Identify which cell holds the provided text, then report its (X, Y) central coordinate. 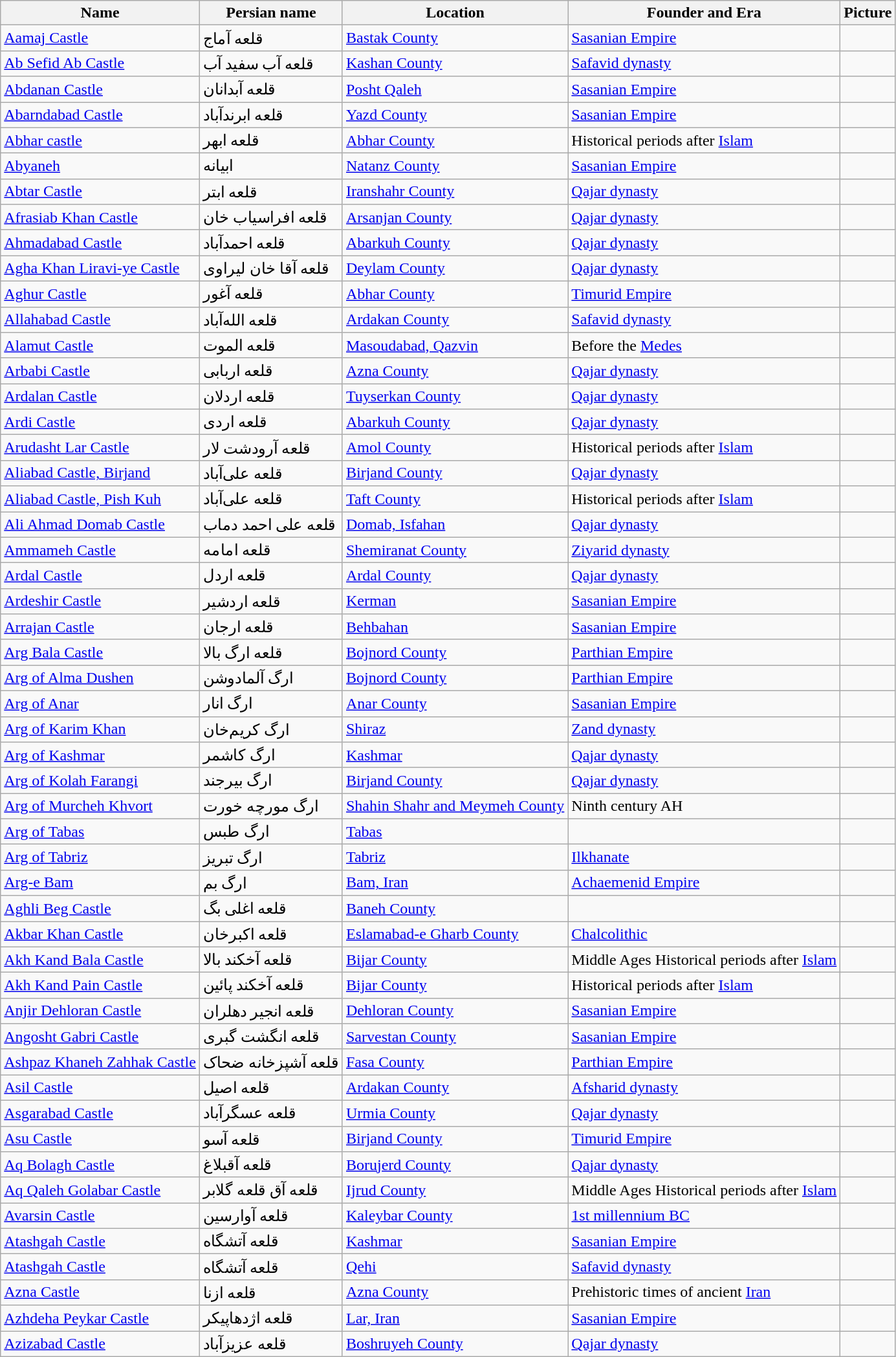
ابيانه (270, 166)
قلعه الموت (270, 346)
Anar County (455, 703)
Abhar castle (100, 140)
Akbar Khan Castle (100, 934)
Ab Sefid Ab Castle (100, 63)
Tabriz (455, 857)
Urmia County (455, 1113)
قلعه علی احمد دماب (270, 524)
Shahin Shahr and Meymeh County (455, 806)
Picture (868, 13)
ارگ بیرجند (270, 780)
Arg of Kashmar (100, 755)
Borujerd County (455, 1165)
قلعه ارجان (270, 627)
Shiraz (455, 729)
قلعه آق قلعه گلابر (270, 1190)
قلعه افراسیاب خان (270, 217)
Natanz County (455, 166)
Asil Castle (100, 1088)
Arg of Murcheh Khvort (100, 806)
Bam, Iran (455, 883)
Aliabad Castle, Pish Kuh (100, 499)
Agha Khan Liravi-ye Castle (100, 269)
قلعه الله‌آباد (270, 320)
قلعه آقا خان لیراوی (270, 269)
Arg of Karim Khan (100, 729)
ارگ مورچه خورت (270, 806)
قلعه اردی (270, 422)
قلعه احمدآباد (270, 243)
Arg of Kolah Farangi (100, 780)
Arg Bala Castle (100, 652)
Founder and Era (704, 13)
Chalcolithic (704, 934)
قلعه ابرندآباد (270, 115)
ارگ بم (270, 883)
قلعه انگشت گبری (270, 1037)
Abtar Castle (100, 192)
Arg of Tabas (100, 832)
Ninth century AH (704, 806)
Aliabad Castle, Birjand (100, 473)
Arg of Alma Dushen (100, 678)
Bastak County (455, 38)
قلعه آغور (270, 294)
Baneh County (455, 909)
Arg-e Bam (100, 883)
Arudasht Lar Castle (100, 448)
Dehloran County (455, 1011)
Avarsin Castle (100, 1216)
قلعه امامه (270, 550)
قلعه آوارسین (270, 1216)
ارگ انار (270, 703)
Ziyarid dynasty (704, 550)
Ashpaz Khaneh Zahhak Castle (100, 1062)
Ardeshir Castle (100, 601)
ارگ آلمادوشن (270, 678)
Angosht Gabri Castle (100, 1037)
قلعه آخکند پائین (270, 986)
Ardi Castle (100, 422)
Ilkhanate (704, 857)
قلعه ازنا (270, 1292)
ارگ کریم‌خان (270, 729)
قلعه ارگ بالا (270, 652)
قلعه اکبرخان (270, 934)
Amol County (455, 448)
ارگ طبس (270, 832)
Kaleybar County (455, 1216)
Azhdeha Peykar Castle (100, 1318)
قلعه اردلان (270, 397)
Ijrud County (455, 1190)
Ardalan Castle (100, 397)
Alamut Castle (100, 346)
قلعه آخکند بالا (270, 960)
قلعه آشپزخانه ضحاک (270, 1062)
قلعه آسو (270, 1139)
قلعه آب سفید آب (270, 63)
Name (100, 13)
Aghli Beg Castle (100, 909)
Aghur Castle (100, 294)
ارگ تبریز (270, 857)
Arg of Tabriz (100, 857)
Masoudabad, Qazvin (455, 346)
Abdanan Castle (100, 89)
Arg of Anar (100, 703)
Fasa County (455, 1062)
Aq Qaleh Golabar Castle (100, 1190)
قلعه آماج (270, 38)
Zand dynasty (704, 729)
Yazd County (455, 115)
Lar, Iran (455, 1318)
Location (455, 13)
قلعه انجیر دهلران (270, 1011)
Ali Ahmad Domab Castle (100, 524)
Abyaneh (100, 166)
Domab, Isfahan (455, 524)
Sarvestan County (455, 1037)
Taft County (455, 499)
Azizabad Castle (100, 1343)
Posht Qaleh (455, 89)
قلعه ابهر (270, 140)
Anjir Dehloran Castle (100, 1011)
Achaemenid Empire (704, 883)
Tuyserkan County (455, 397)
Ahmadabad Castle (100, 243)
Afsharid dynasty (704, 1088)
Akh Kand Pain Castle (100, 986)
قلعه اغلی بگ (270, 909)
Kashan County (455, 63)
قلعه ابتر (270, 192)
قلعه اربابی (270, 371)
Afrasiab Khan Castle (100, 217)
قلعه اردل (270, 576)
قلعه عسگرآباد (270, 1113)
Arsanjan County (455, 217)
Tabas (455, 832)
Eslamabad-e Gharb County (455, 934)
ارگ کاشمر‎ (270, 755)
Prehistoric times of ancient Iran (704, 1292)
Boshruyeh County (455, 1343)
Kerman (455, 601)
Abarndabad Castle (100, 115)
Akh Kand Bala Castle (100, 960)
Allahabad Castle (100, 320)
Behbahan (455, 627)
Ammameh Castle (100, 550)
قلعه اردشیر (270, 601)
Ardal Castle (100, 576)
Asgarabad Castle (100, 1113)
Azna Castle (100, 1292)
قلعه آقبلاغ (270, 1165)
Persian name (270, 13)
قلعه اصیل (270, 1088)
قلعه اژدهاپیکر (270, 1318)
Before the Medes (704, 346)
Asu Castle (100, 1139)
Deylam County (455, 269)
Ardal County (455, 576)
قلعه عزیزآباد (270, 1343)
Arrajan Castle (100, 627)
Iranshahr County (455, 192)
قلعه آرودشت لار (270, 448)
Aamaj Castle (100, 38)
Arbabi Castle (100, 371)
Shemiranat County (455, 550)
1st millennium BC (704, 1216)
قلعه آبدانان (270, 89)
Qehi (455, 1267)
Aq Bolagh Castle (100, 1165)
